Return (x, y) of the center of cell containing provided text 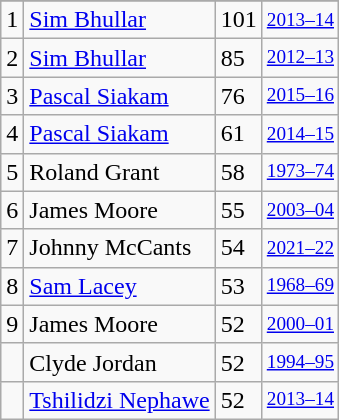
1 (12, 20)
1994–95 (300, 362)
Roland Grant (120, 172)
53 (238, 286)
5 (12, 172)
2 (12, 58)
2015–16 (300, 96)
Johnny McCants (120, 248)
1968–69 (300, 286)
9 (12, 324)
2012–13 (300, 58)
6 (12, 210)
58 (238, 172)
Sam Lacey (120, 286)
2000–01 (300, 324)
61 (238, 134)
1973–74 (300, 172)
Clyde Jordan (120, 362)
85 (238, 58)
2014–15 (300, 134)
Tshilidzi Nephawe (120, 400)
2021–22 (300, 248)
101 (238, 20)
54 (238, 248)
7 (12, 248)
2003–04 (300, 210)
55 (238, 210)
76 (238, 96)
3 (12, 96)
8 (12, 286)
4 (12, 134)
